Output the [X, Y] coordinate of the center of the cell containing the given text.  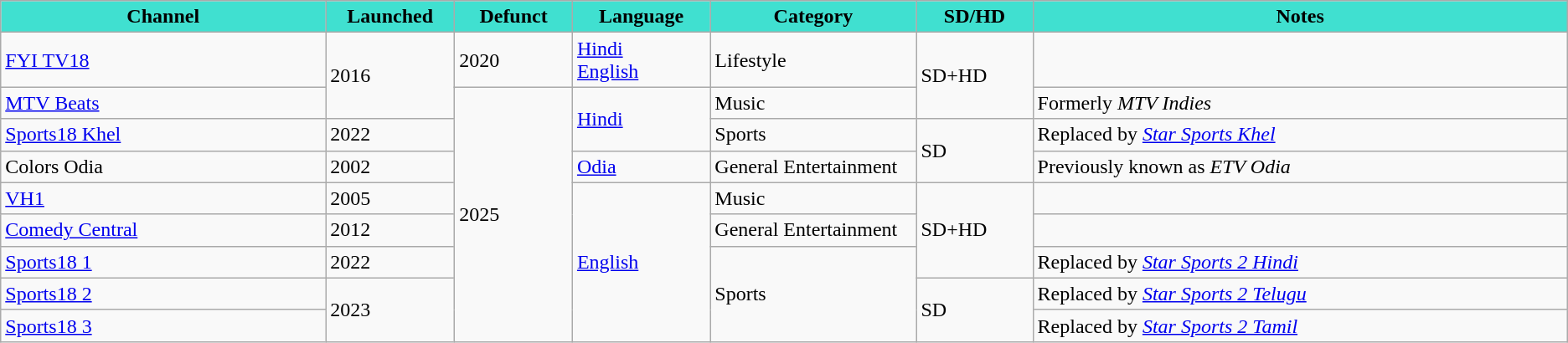
Odia [641, 166]
Language [641, 17]
Sports18 Khel [163, 135]
Previously known as ETV Odia [1300, 166]
Comedy Central [163, 230]
FYI TV18 [163, 60]
Launched [390, 17]
2020 [514, 60]
SD/HD [975, 17]
2016 [390, 75]
Replaced by Star Sports 2 Tamil [1300, 325]
Colors Odia [163, 166]
Defunct [514, 17]
2005 [390, 198]
Sports18 1 [163, 262]
Channel [163, 17]
Category [813, 17]
English [641, 262]
Replaced by Star Sports 2 Hindi [1300, 262]
Hindi [641, 119]
2002 [390, 166]
Formerly MTV Indies [1300, 103]
Sports18 3 [163, 325]
VH1 [163, 198]
MTV Beats [163, 103]
Replaced by Star Sports Khel [1300, 135]
Sports18 2 [163, 294]
Notes [1300, 17]
Lifestyle [813, 60]
2012 [390, 230]
2025 [514, 214]
Replaced by Star Sports 2 Telugu [1300, 294]
2023 [390, 310]
HindiEnglish [641, 60]
